Scan for the cell matching the given text and deliver its (X, Y) coordinate at center. 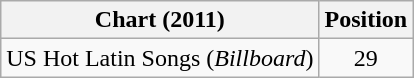
Position (366, 20)
Chart (2011) (160, 20)
29 (366, 58)
US Hot Latin Songs (Billboard) (160, 58)
